Locate the cell with the specified text and output its (X, Y) center coordinate. 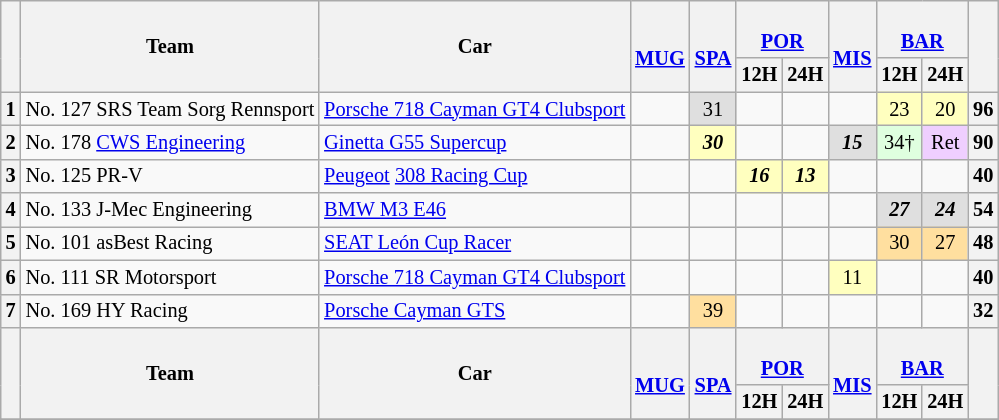
96 (983, 109)
31 (714, 109)
15 (852, 142)
Ginetta G55 Supercup (474, 142)
1 (11, 109)
11 (852, 277)
32 (983, 311)
No. 178 CWS Engineering (170, 142)
23 (899, 109)
3 (11, 176)
39 (714, 311)
2 (11, 142)
48 (983, 243)
Porsche Cayman GTS (474, 311)
Ret (945, 142)
4 (11, 210)
No. 127 SRS Team Sorg Rennsport (170, 109)
No. 125 PR-V (170, 176)
No. 101 asBest Racing (170, 243)
20 (945, 109)
54 (983, 210)
24 (945, 210)
No. 111 SR Motorsport (170, 277)
34† (899, 142)
13 (805, 176)
SEAT León Cup Racer (474, 243)
90 (983, 142)
5 (11, 243)
No. 133 J-Mec Engineering (170, 210)
16 (759, 176)
6 (11, 277)
7 (11, 311)
No. 169 HY Racing (170, 311)
Peugeot 308 Racing Cup (474, 176)
BMW M3 E46 (474, 210)
